Capture the cell that displays the provided text and extract its [X, Y] central coordinate. 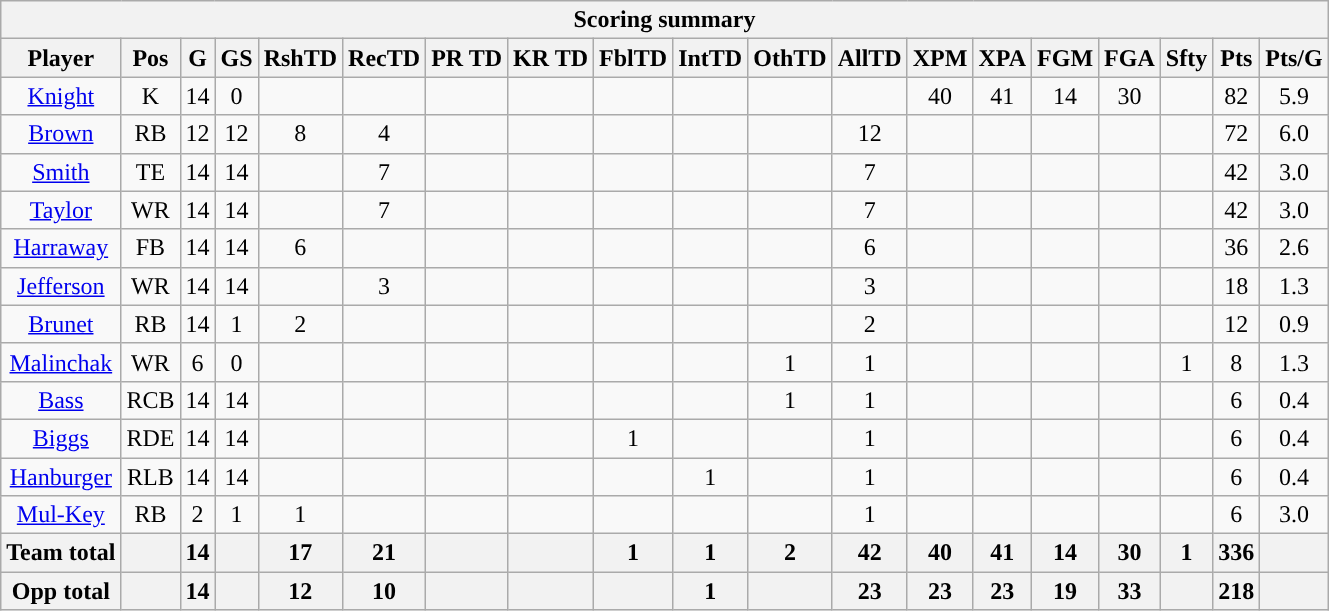
17 [300, 553]
Jefferson [61, 286]
36 [1236, 248]
PR TD [467, 58]
33 [1130, 591]
Pts [1236, 58]
336 [1236, 553]
IntTD [710, 58]
RCB [150, 400]
RshTD [300, 58]
XPA [1002, 58]
Pts/G [1294, 58]
5.9 [1294, 96]
Taylor [61, 210]
Sfty [1186, 58]
FB [150, 248]
18 [1236, 286]
Player [61, 58]
82 [1236, 96]
OthTD [790, 58]
FblTD [634, 58]
19 [1066, 591]
Opp total [61, 591]
RecTD [384, 58]
Bass [61, 400]
Scoring summary [664, 20]
Harraway [61, 248]
10 [384, 591]
Knight [61, 96]
FGM [1066, 58]
G [198, 58]
Team total [61, 553]
RLB [150, 477]
AllTD [870, 58]
218 [1236, 591]
Brown [61, 134]
Malinchak [61, 362]
FGA [1130, 58]
Pos [150, 58]
TE [150, 172]
0.9 [1294, 324]
4 [384, 134]
GS [236, 58]
72 [1236, 134]
2.6 [1294, 248]
Hanburger [61, 477]
21 [384, 553]
Brunet [61, 324]
Biggs [61, 438]
Mul-Key [61, 515]
K [150, 96]
6.0 [1294, 134]
Smith [61, 172]
XPM [940, 58]
RDE [150, 438]
KR TD [551, 58]
